Output the (x, y) coordinate of the center of the cell containing the given text.  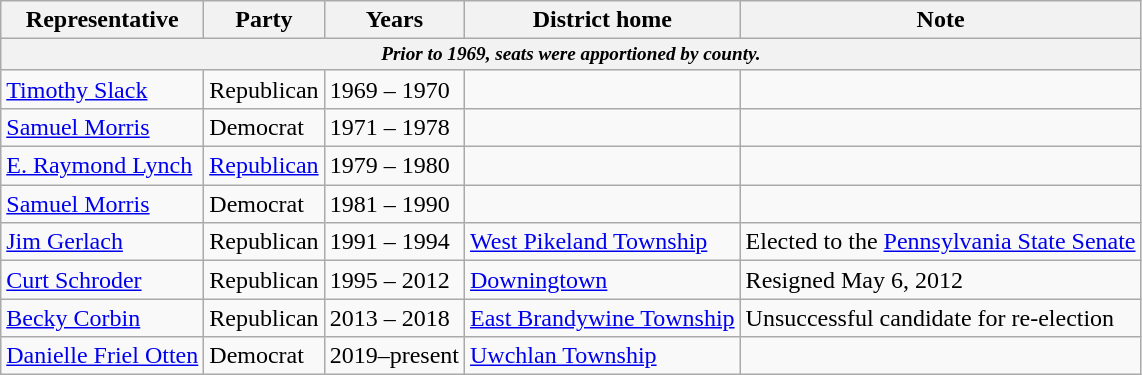
2019–present (394, 356)
1971 – 1978 (394, 128)
Timothy Slack (102, 89)
Curt Schroder (102, 280)
West Pikeland Township (603, 242)
Downingtown (603, 280)
2013 – 2018 (394, 318)
Uwchlan Township (603, 356)
Resigned May 6, 2012 (940, 280)
Note (940, 20)
Years (394, 20)
1979 – 1980 (394, 166)
Becky Corbin (102, 318)
Danielle Friel Otten (102, 356)
E. Raymond Lynch (102, 166)
Representative (102, 20)
District home (603, 20)
1981 – 1990 (394, 204)
East Brandywine Township (603, 318)
Unsuccessful candidate for re-election (940, 318)
1991 – 1994 (394, 242)
Party (264, 20)
1969 – 1970 (394, 89)
Elected to the Pennsylvania State Senate (940, 242)
1995 – 2012 (394, 280)
Prior to 1969, seats were apportioned by county. (571, 55)
Jim Gerlach (102, 242)
